For the text-containing cell, return its midpoint in (x, y) coordinate format. 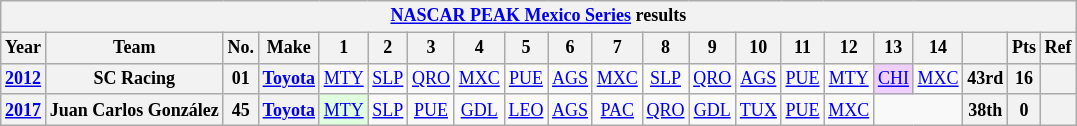
11 (802, 48)
0 (1024, 110)
SC Racing (134, 78)
45 (240, 110)
Ref (1058, 48)
Team (134, 48)
01 (240, 78)
Juan Carlos González (134, 110)
2 (388, 48)
13 (894, 48)
16 (1024, 78)
2017 (24, 110)
2012 (24, 78)
No. (240, 48)
6 (570, 48)
14 (938, 48)
7 (617, 48)
LEO (526, 110)
4 (479, 48)
3 (432, 48)
1 (344, 48)
12 (849, 48)
10 (758, 48)
5 (526, 48)
Year (24, 48)
Pts (1024, 48)
NASCAR PEAK Mexico Series results (538, 16)
43rd (986, 78)
9 (712, 48)
38th (986, 110)
TUX (758, 110)
8 (666, 48)
CHI (894, 78)
PAC (617, 110)
Make (288, 48)
